Determine the (X, Y) coordinate at the center of the cell enclosing the given text.  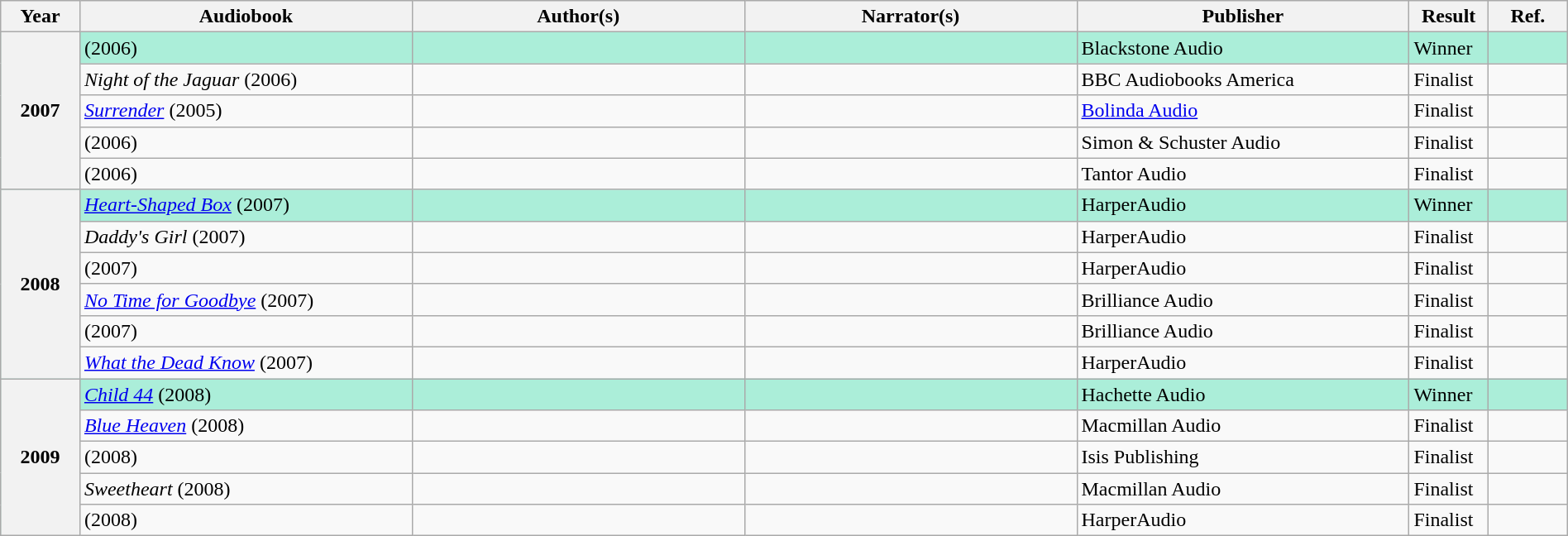
Tantor Audio (1243, 174)
2008 (41, 284)
Isis Publishing (1243, 457)
Surrender (2005) (246, 111)
Daddy's Girl (2007) (246, 237)
Year (41, 17)
Result (1449, 17)
Blackstone Audio (1243, 48)
Blue Heaven (2008) (246, 426)
Simon & Schuster Audio (1243, 142)
Hachette Audio (1243, 395)
Audiobook (246, 17)
BBC Audiobooks America (1243, 79)
Author(s) (578, 17)
Narrator(s) (911, 17)
Child 44 (2008) (246, 395)
Sweetheart (2008) (246, 489)
What the Dead Know (2007) (246, 362)
Heart-Shaped Box (2007) (246, 205)
Bolinda Audio (1243, 111)
Night of the Jaguar (2006) (246, 79)
Publisher (1243, 17)
Ref. (1528, 17)
2009 (41, 457)
No Time for Goodbye (2007) (246, 299)
2007 (41, 111)
